Identify which cell holds the provided text, then report its [X, Y] central coordinate. 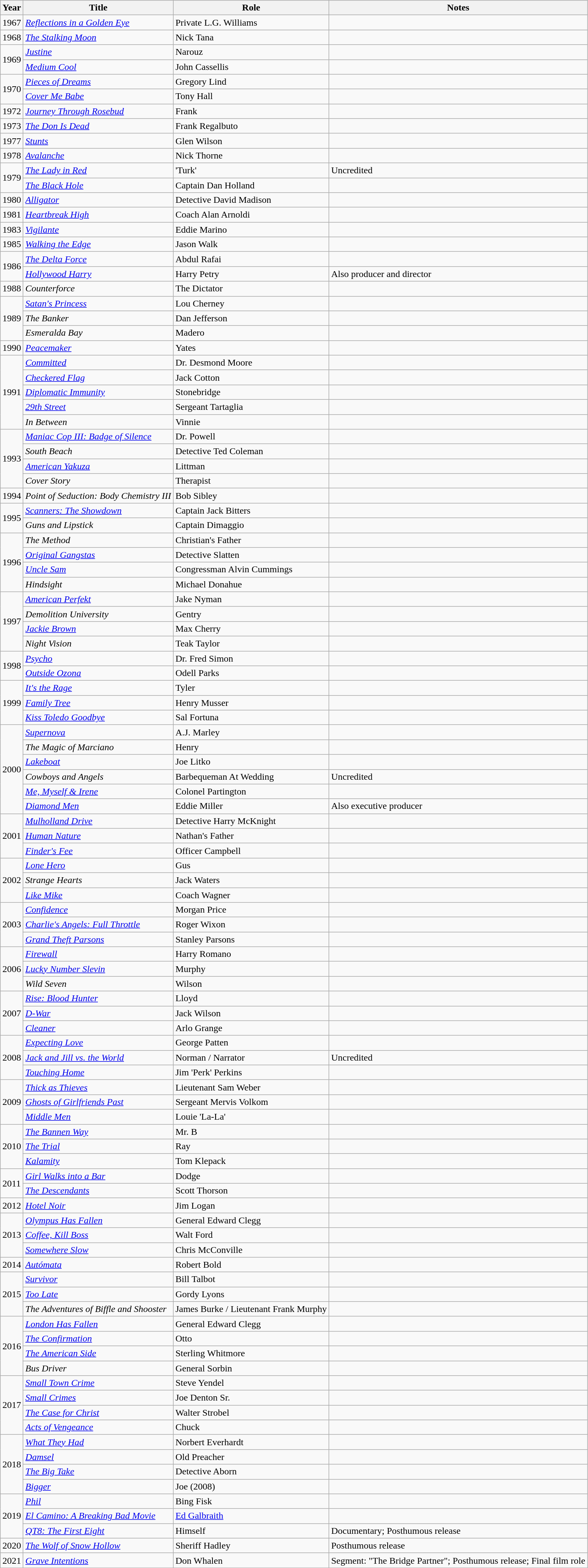
2009 [12, 1102]
Grave Intentions [98, 1560]
The Case for Christ [98, 1413]
Littman [251, 466]
Also executive producer [458, 806]
Harry Petry [251, 274]
Pieces of Dreams [98, 82]
Roger Wixon [251, 925]
Night Vision [98, 643]
Gregory Lind [251, 82]
The Don Is Dead [98, 126]
Hollywood Harry [98, 274]
Satan's Princess [98, 303]
The Descendants [98, 1191]
Murphy [251, 969]
1972 [12, 111]
Human Nature [98, 836]
Title [98, 8]
Captain Dan Holland [251, 185]
Jake Nyman [251, 599]
Odell Parks [251, 673]
Yates [251, 348]
The Delta Force [98, 259]
El Camino: A Breaking Bad Movie [98, 1516]
The Bannen Way [98, 1132]
Detective Slatten [251, 555]
Firewall [98, 954]
Tom Klepack [251, 1161]
Stanley Parsons [251, 939]
Tony Hall [251, 96]
Cleaner [98, 1028]
Damsel [98, 1457]
Hotel Noir [98, 1206]
Confidence [98, 910]
Ghosts of Girlfriends Past [98, 1102]
D-War [98, 1013]
Hindsight [98, 584]
Lou Cherney [251, 303]
Ed Galbraith [251, 1516]
Norbert Everhardt [251, 1442]
Dan Jefferson [251, 318]
Walt Ford [251, 1235]
QT8: The First Eight [98, 1531]
2011 [12, 1183]
Committed [98, 362]
Lloyd [251, 998]
It's the Rage [98, 688]
Checkered Flag [98, 377]
Chris McConville [251, 1250]
2014 [12, 1265]
Charlie's Angels: Full Throttle [98, 925]
Lone Hero [98, 865]
2021 [12, 1560]
2007 [12, 1013]
1967 [12, 23]
Private L.G. Williams [251, 23]
Supernova [98, 732]
Officer Campbell [251, 850]
1970 [12, 89]
Frank [251, 111]
Colonel Partington [251, 791]
1996 [12, 562]
Glen Wilson [251, 141]
Jim 'Perk' Perkins [251, 1072]
Detective Harry McKnight [251, 821]
2010 [12, 1146]
Kalamity [98, 1161]
Jim Logan [251, 1206]
Abdul Rafai [251, 259]
The Wolf of Snow Hollow [98, 1545]
Barbequeman At Wedding [251, 777]
Jackie Brown [98, 629]
Heartbreak High [98, 215]
Morgan Price [251, 910]
Bob Sibley [251, 496]
Detective Ted Coleman [251, 451]
Mr. B [251, 1132]
Role [251, 8]
2008 [12, 1058]
Demolition University [98, 614]
Detective David Madison [251, 200]
Me, Myself & Irene [98, 791]
Rise: Blood Hunter [98, 998]
The Confirmation [98, 1338]
1985 [12, 244]
Year [12, 8]
Kiss Toledo Goodbye [98, 718]
General Sorbin [251, 1368]
Sheriff Hadley [251, 1545]
The Stalking Moon [98, 37]
Counterforce [98, 289]
Christian's Father [251, 540]
Expecting Love [98, 1043]
1968 [12, 37]
The Dictator [251, 289]
Dr. Fred Simon [251, 659]
Eddie Miller [251, 806]
Joe Litko [251, 762]
1995 [12, 518]
Middle Men [98, 1117]
Nathan's Father [251, 836]
2017 [12, 1405]
1977 [12, 141]
Walter Strobel [251, 1413]
Dodge [251, 1176]
Congressman Alvin Cummings [251, 570]
Sergeant Tartaglia [251, 407]
Original Gangstas [98, 555]
Bigger [98, 1486]
1993 [12, 459]
Psycho [98, 659]
Detective Aborn [251, 1472]
1969 [12, 59]
George Patten [251, 1043]
Touching Home [98, 1072]
The Banker [98, 318]
A.J. Marley [251, 732]
Jack Wilson [251, 1013]
John Cassellis [251, 67]
Uncle Sam [98, 570]
Nick Tana [251, 37]
2018 [12, 1464]
Captain Dimaggio [251, 525]
'Turk' [251, 170]
Outside Ozona [98, 673]
Olympus Has Fallen [98, 1220]
Cover Me Babe [98, 96]
Scott Thorson [251, 1191]
Wilson [251, 984]
Harry Romano [251, 954]
Avalanche [98, 155]
Jack and Jill vs. the World [98, 1058]
Vinnie [251, 422]
1997 [12, 621]
Notes [458, 8]
Don Whalen [251, 1560]
Segment: "The Bridge Partner"; Posthumous release; Final film role [458, 1560]
1990 [12, 348]
Cover Story [98, 481]
Wild Seven [98, 984]
Maniac Cop III: Badge of Silence [98, 437]
2016 [12, 1346]
1978 [12, 155]
Gus [251, 865]
Lucky Number Slevin [98, 969]
The Method [98, 540]
What They Had [98, 1442]
Max Cherry [251, 629]
Phil [98, 1501]
Steve Yendel [251, 1383]
Joe Denton Sr. [251, 1398]
1998 [12, 666]
1983 [12, 230]
Stonebridge [251, 392]
Bus Driver [98, 1368]
Vigilante [98, 230]
Nick Thorne [251, 155]
Coach Wagner [251, 895]
Bill Talbot [251, 1279]
Himself [251, 1531]
Henry [251, 747]
Bing Fisk [251, 1501]
Esmeralda Bay [98, 333]
Point of Seduction: Body Chemistry III [98, 496]
2020 [12, 1545]
Coach Alan Arnoldi [251, 215]
2013 [12, 1235]
Norman / Narrator [251, 1058]
Michael Donahue [251, 584]
American Yakuza [98, 466]
1989 [12, 318]
The Magic of Marciano [98, 747]
The Big Take [98, 1472]
Lakeboat [98, 762]
Strange Hearts [98, 880]
Peacemaker [98, 348]
The American Side [98, 1353]
Madero [251, 333]
Lieutenant Sam Weber [251, 1087]
1991 [12, 392]
1973 [12, 126]
Robert Bold [251, 1265]
1980 [12, 200]
Family Tree [98, 703]
Diamond Men [98, 806]
Reflections in a Golden Eye [98, 23]
1988 [12, 289]
Arlo Grange [251, 1028]
Jack Cotton [251, 377]
Autómata [98, 1265]
American Perfekt [98, 599]
2015 [12, 1294]
Tyler [251, 688]
Dr. Desmond Moore [251, 362]
Mulholland Drive [98, 821]
Captain Jack Bitters [251, 510]
Gordy Lyons [251, 1294]
1981 [12, 215]
Louie 'La-La' [251, 1117]
Chuck [251, 1427]
Dr. Powell [251, 437]
Posthumous release [458, 1545]
The Trial [98, 1146]
Somewhere Slow [98, 1250]
Too Late [98, 1294]
2001 [12, 836]
Sergeant Mervis Volkom [251, 1102]
2006 [12, 969]
Acts of Vengeance [98, 1427]
The Adventures of Biffle and Shooster [98, 1309]
2019 [12, 1516]
Journey Through Rosebud [98, 111]
Frank Regalbuto [251, 126]
2012 [12, 1206]
1986 [12, 267]
Sterling Whitmore [251, 1353]
Gentry [251, 614]
In Between [98, 422]
Documentary; Posthumous release [458, 1531]
Ray [251, 1146]
Jack Waters [251, 880]
2000 [12, 769]
2003 [12, 925]
Small Crimes [98, 1398]
Like Mike [98, 895]
Narouz [251, 52]
South Beach [98, 451]
Alligator [98, 200]
1994 [12, 496]
2002 [12, 880]
1979 [12, 178]
Otto [251, 1338]
Small Town Crime [98, 1383]
London Has Fallen [98, 1324]
Stunts [98, 141]
Grand Theft Parsons [98, 939]
The Black Hole [98, 185]
Walking the Edge [98, 244]
Therapist [251, 481]
Cowboys and Angels [98, 777]
Diplomatic Immunity [98, 392]
Teak Taylor [251, 643]
Survivor [98, 1279]
Finder's Fee [98, 850]
Old Preacher [251, 1457]
The Lady in Red [98, 170]
29th Street [98, 407]
Sal Fortuna [251, 718]
Guns and Lipstick [98, 525]
Justine [98, 52]
Joe (2008) [251, 1486]
Coffee, Kill Boss [98, 1235]
James Burke / Lieutenant Frank Murphy [251, 1309]
1999 [12, 703]
Scanners: The Showdown [98, 510]
Henry Musser [251, 703]
Jason Walk [251, 244]
Eddie Marino [251, 230]
Medium Cool [98, 67]
Thick as Thieves [98, 1087]
Also producer and director [458, 274]
Girl Walks into a Bar [98, 1176]
